For the text-containing cell, return its midpoint in [x, y] coordinate format. 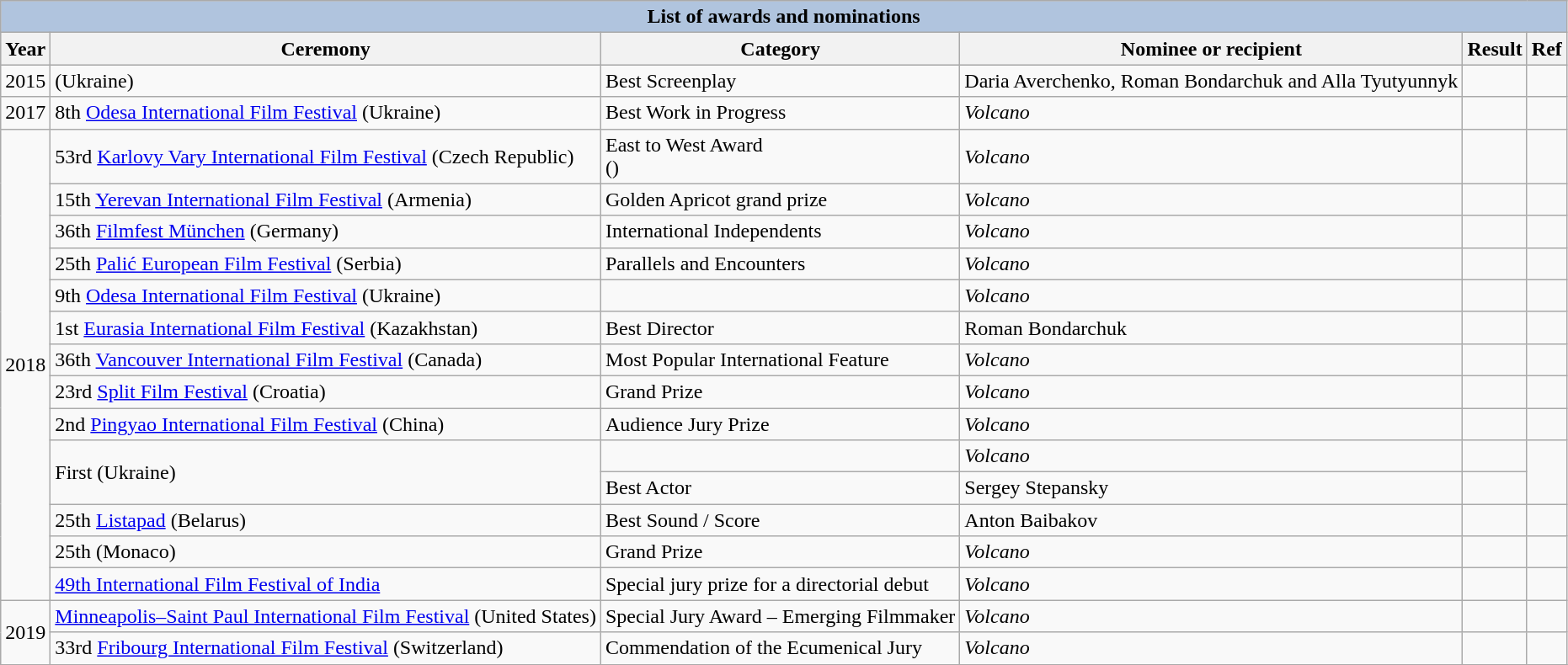
1st Eurasia International Film Festival (Kazakhstan) [326, 327]
2018 [25, 364]
53rd Karlovy Vary International Film Festival (Czech Republic) [326, 157]
Nominee or recipient [1211, 49]
2nd Pingyao International Film Festival (China) [326, 423]
Best Sound / Score [780, 520]
Sergey Stepansky [1211, 488]
36th Vancouver International Film Festival (Canada) [326, 359]
23rd Split Film Festival (Croatia) [326, 391]
49th International Film Festival of India [326, 584]
25th Palić European Film Festival (Serbia) [326, 263]
Best Work in Progress [780, 113]
15th Yerevan International Film Festival (Armenia) [326, 199]
Daria Averchenko, Roman Bondarchuk and Alla Tyutyunnyk [1211, 81]
Most Popular International Feature [780, 359]
Year [25, 49]
Roman Bondarchuk [1211, 327]
2019 [25, 632]
List of awards and nominations [784, 17]
(Ukraine) [326, 81]
36th Filmfest München (Germany) [326, 231]
Best Screenplay [780, 81]
Category [780, 49]
Audience Jury Prize [780, 423]
8th Odesa International Film Festival (Ukraine) [326, 113]
Parallels and Encounters [780, 263]
Golden Apricot grand prize [780, 199]
9th Odesa International Film Festival (Ukraine) [326, 295]
25th Listapad (Belarus) [326, 520]
Minneapolis–Saint Paul International Film Festival (United States) [326, 616]
2015 [25, 81]
Result [1495, 49]
33rd Fribourg International Film Festival (Switzerland) [326, 648]
Special jury prize for a directorial debut [780, 584]
Special Jury Award – Emerging Filmmaker [780, 616]
25th (Monaco) [326, 552]
Best Actor [780, 488]
Ceremony [326, 49]
2017 [25, 113]
Best Director [780, 327]
Commendation of the Ecumenical Jury [780, 648]
East to West Award () [780, 157]
Ref [1546, 49]
Anton Baibakov [1211, 520]
First (Ukraine) [326, 472]
International Independents [780, 231]
